Pinpoint the cell where the given text exists, returning its [X, Y] midpoint coordinate. 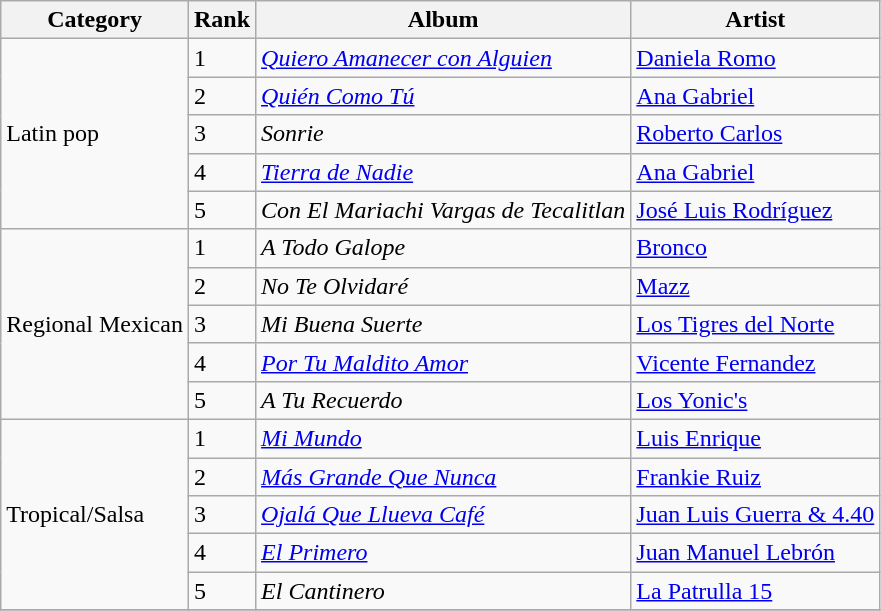
Sonrie [444, 134]
Por Tu Maldito Amor [444, 362]
Artist [756, 20]
Bronco [756, 248]
La Patrulla 15 [756, 591]
Quién Como Tú [444, 96]
Los Yonic's [756, 400]
Roberto Carlos [756, 134]
Regional Mexican [95, 324]
El Primero [444, 553]
No Te Olvidaré [444, 286]
Mi Buena Suerte [444, 324]
José Luis Rodríguez [756, 210]
Tropical/Salsa [95, 514]
Latin pop [95, 134]
Ojalá Que Llueva Café [444, 515]
Juan Luis Guerra & 4.40 [756, 515]
Category [95, 20]
Juan Manuel Lebrón [756, 553]
Luis Enrique [756, 438]
Con El Mariachi Vargas de Tecalitlan [444, 210]
Album [444, 20]
Los Tigres del Norte [756, 324]
Daniela Romo [756, 58]
Más Grande Que Nunca [444, 477]
El Cantinero [444, 591]
Mazz [756, 286]
Vicente Fernandez [756, 362]
Rank [222, 20]
A Todo Galope [444, 248]
Frankie Ruiz [756, 477]
A Tu Recuerdo [444, 400]
Tierra de Nadie [444, 172]
Quiero Amanecer con Alguien [444, 58]
Mi Mundo [444, 438]
